Scan for the cell matching the given text and deliver its (X, Y) coordinate at center. 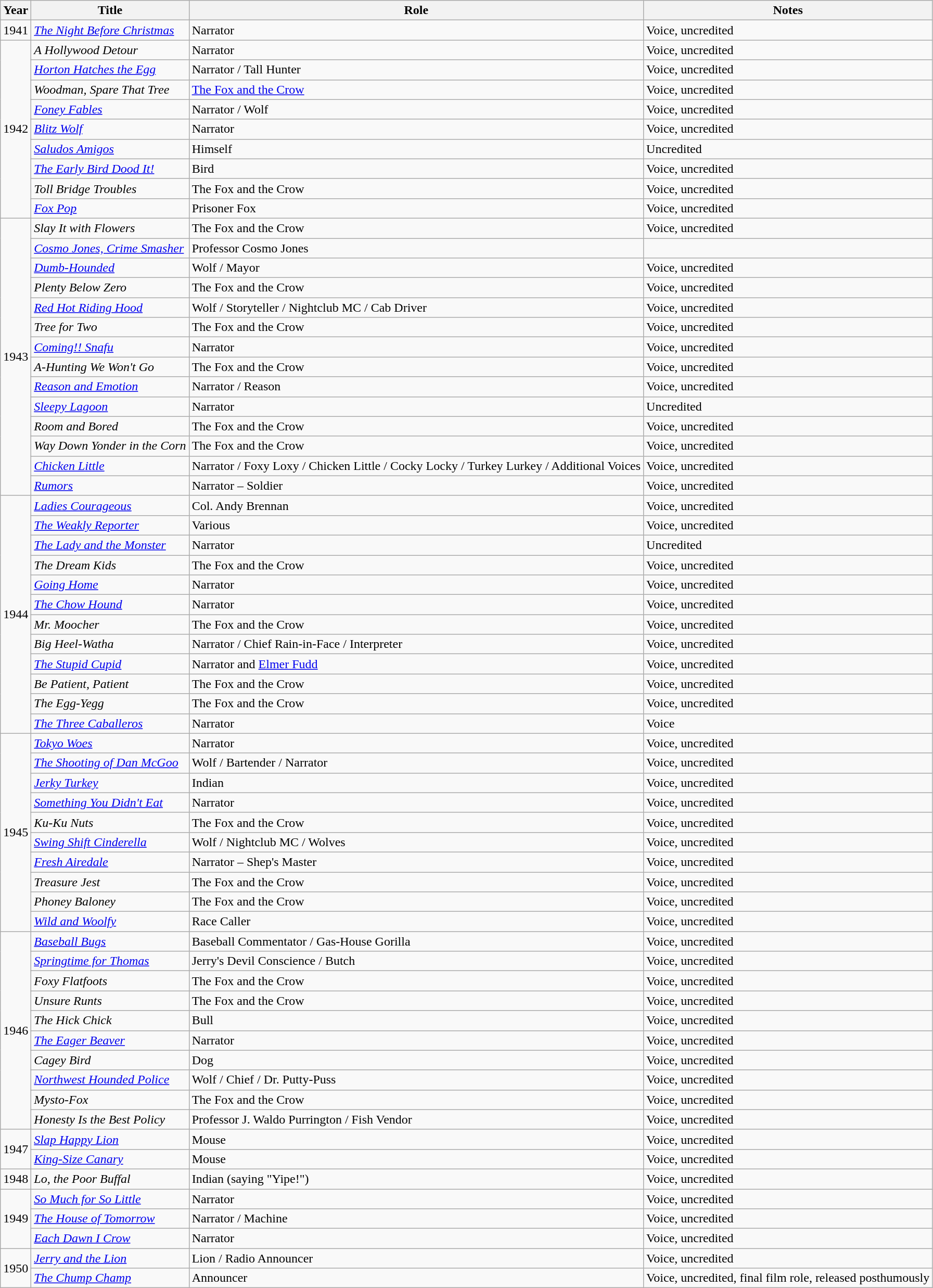
The Lady and the Monster (110, 545)
Mr. Moocher (110, 624)
Prisoner Fox (416, 208)
Jerry and the Lion (110, 1258)
1944 (16, 614)
Voice (788, 723)
The Egg-Yegg (110, 704)
The Eager Beaver (110, 1040)
Baseball Bugs (110, 941)
The Chump Champ (110, 1278)
1946 (16, 1030)
Lo, the Poor Buffal (110, 1179)
1949 (16, 1218)
So Much for So Little (110, 1198)
Dog (416, 1060)
Springtime for Thomas (110, 961)
Wolf / Chief / Dr. Putty-Puss (416, 1080)
The House of Tomorrow (110, 1219)
The Night Before Christmas (110, 30)
Role (416, 10)
Year (16, 10)
The Dream Kids (110, 565)
Sleepy Lagoon (110, 406)
Reason and Emotion (110, 387)
A Hollywood Detour (110, 50)
1942 (16, 129)
Col. Andy Brennan (416, 505)
Room and Bored (110, 426)
Bull (416, 1021)
Various (416, 525)
Treasure Jest (110, 882)
1943 (16, 357)
Big Heel-Watha (110, 644)
Unsure Runts (110, 1001)
Bird (416, 169)
Fox Pop (110, 208)
Fresh Airedale (110, 862)
Narrator / Wolf (416, 109)
Coming!! Snafu (110, 347)
Narrator – Shep's Master (416, 862)
Narrator / Foxy Loxy / Chicken Little / Cocky Locky / Turkey Lurkey / Additional Voices (416, 466)
Narrator / Tall Hunter (416, 70)
Wolf / Mayor (416, 268)
Himself (416, 149)
1941 (16, 30)
Toll Bridge Troubles (110, 188)
Phoney Baloney (110, 902)
Something You Didn't Eat (110, 802)
Indian (416, 783)
The Chow Hound (110, 605)
Chicken Little (110, 466)
Jerry's Devil Conscience / Butch (416, 961)
1945 (16, 833)
Slap Happy Lion (110, 1139)
Blitz Wolf (110, 129)
Plenty Below Zero (110, 288)
Announcer (416, 1278)
Notes (788, 10)
Wolf / Storyteller / Nightclub MC / Cab Driver (416, 308)
Be Patient, Patient (110, 684)
1950 (16, 1268)
Rumors (110, 486)
Slay It with Flowers (110, 228)
The Stupid Cupid (110, 664)
Woodman, Spare That Tree (110, 90)
Horton Hatches the Egg (110, 70)
Each Dawn I Crow (110, 1239)
Tree for Two (110, 327)
Narrator / Machine (416, 1219)
King-Size Canary (110, 1159)
Indian (saying "Yipe!") (416, 1179)
Cagey Bird (110, 1060)
A-Hunting We Won't Go (110, 367)
Way Down Yonder in the Corn (110, 446)
The Three Caballeros (110, 723)
The Weakly Reporter (110, 525)
Tokyo Woes (110, 743)
The Hick Chick (110, 1021)
Wild and Woolfy (110, 922)
The Early Bird Dood It! (110, 169)
Professor J. Waldo Purrington / Fish Vendor (416, 1119)
Honesty Is the Best Policy (110, 1119)
Foxy Flatfoots (110, 981)
Swing Shift Cinderella (110, 842)
Baseball Commentator / Gas-House Gorilla (416, 941)
Red Hot Riding Hood (110, 308)
Title (110, 10)
Wolf / Nightclub MC / Wolves (416, 842)
1948 (16, 1179)
Dumb-Hounded (110, 268)
Wolf / Bartender / Narrator (416, 763)
The Shooting of Dan McGoo (110, 763)
Saludos Amigos (110, 149)
Going Home (110, 585)
Ladies Courageous (110, 505)
Professor Cosmo Jones (416, 248)
Northwest Hounded Police (110, 1080)
Voice, uncredited, final film role, released posthumously (788, 1278)
Foney Fables (110, 109)
Mysto-Fox (110, 1100)
Cosmo Jones, Crime Smasher (110, 248)
Narrator / Chief Rain-in-Face / Interpreter (416, 644)
1947 (16, 1149)
Narrator / Reason (416, 387)
Narrator and Elmer Fudd (416, 664)
Narrator – Soldier (416, 486)
Jerky Turkey (110, 783)
Ku-Ku Nuts (110, 822)
Race Caller (416, 922)
Lion / Radio Announcer (416, 1258)
